Locate the cell with the specified text and output its [X, Y] center coordinate. 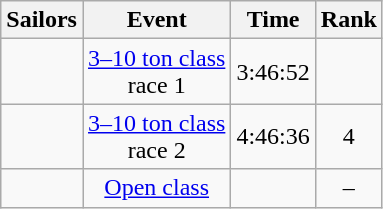
3–10 ton class race 2 [156, 136]
4:46:36 [273, 136]
4 [348, 136]
Sailors [42, 20]
Open class [156, 188]
Event [156, 20]
3:46:52 [273, 72]
3–10 ton class race 1 [156, 72]
Rank [348, 20]
Time [273, 20]
– [348, 188]
